Provide the [x, y] coordinate of the cell's center where the given text is located.  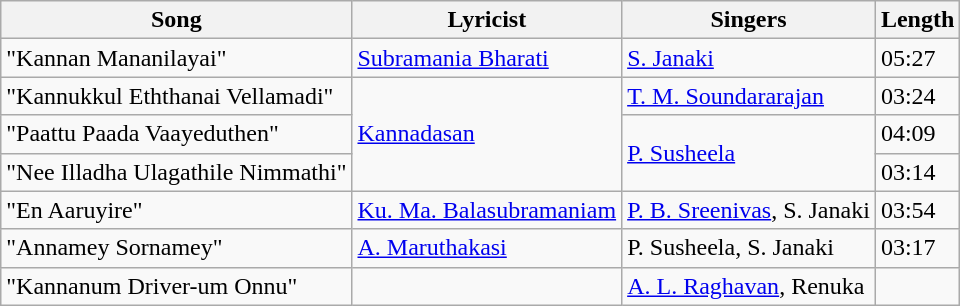
Song [176, 20]
"Nee Illadha Ulagathile Nimmathi" [176, 172]
"Paattu Paada Vaayeduthen" [176, 134]
"En Aaruyire" [176, 210]
S. Janaki [749, 58]
P. B. Sreenivas, S. Janaki [749, 210]
Ku. Ma. Balasubramaniam [487, 210]
Kannadasan [487, 134]
03:14 [917, 172]
Lyricist [487, 20]
05:27 [917, 58]
"Kannukkul Eththanai Vellamadi" [176, 96]
Length [917, 20]
"Annamey Sornamey" [176, 248]
04:09 [917, 134]
A. L. Raghavan, Renuka [749, 286]
03:24 [917, 96]
T. M. Soundararajan [749, 96]
"Kannan Mananilayai" [176, 58]
Subramania Bharati [487, 58]
P. Susheela [749, 153]
P. Susheela, S. Janaki [749, 248]
"Kannanum Driver-um Onnu" [176, 286]
03:54 [917, 210]
Singers [749, 20]
03:17 [917, 248]
A. Maruthakasi [487, 248]
